Capture the cell that displays the provided text and extract its [x, y] central coordinate. 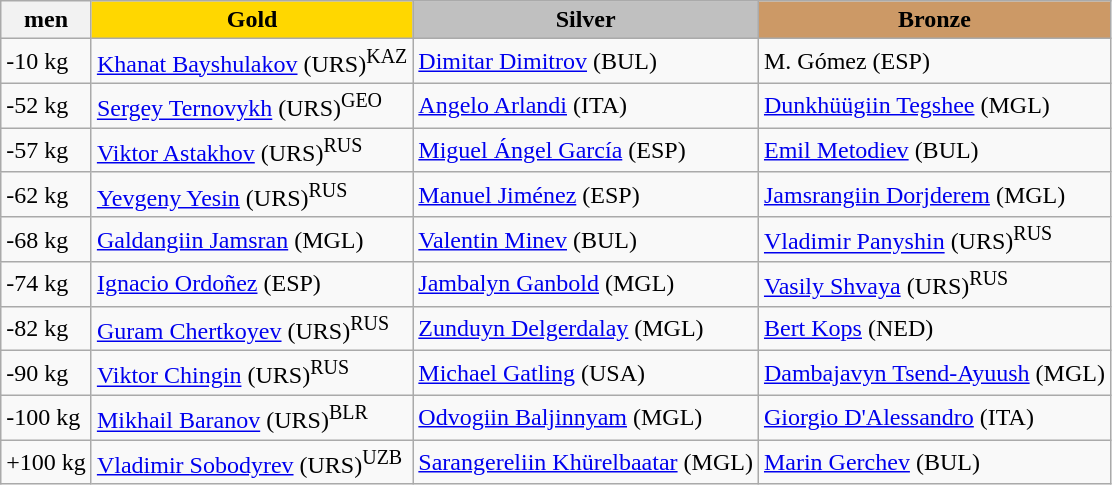
-74 kg [46, 284]
Valentin Minev (BUL) [586, 240]
Jamsrangiin Dorjderem (MGL) [934, 194]
Silver [586, 20]
Yevgeny Yesin (URS)RUS [252, 194]
Angelo Arlandi (ITA) [586, 106]
Miguel Ángel García (ESP) [586, 150]
Giorgio D'Alessandro (ITA) [934, 418]
Bronze [934, 20]
-82 kg [46, 328]
Dunkhüügiin Tegshee (MGL) [934, 106]
Vladimir Panyshin (URS)RUS [934, 240]
Mikhail Baranov (URS)BLR [252, 418]
Manuel Jiménez (ESP) [586, 194]
Gold [252, 20]
Dimitar Dimitrov (BUL) [586, 62]
Vladimir Sobodyrev (URS)UZB [252, 462]
-52 kg [46, 106]
Galdangiin Jamsran (MGL) [252, 240]
Zunduyn Delgerdalay (MGL) [586, 328]
-68 kg [46, 240]
Vasily Shvaya (URS)RUS [934, 284]
Michael Gatling (USA) [586, 374]
+100 kg [46, 462]
men [46, 20]
Odvogiin Baljinnyam (MGL) [586, 418]
Khanat Bayshulakov (URS)KAZ [252, 62]
Marin Gerchev (BUL) [934, 462]
-57 kg [46, 150]
-100 kg [46, 418]
Sergey Ternovykh (URS)GEO [252, 106]
Ignacio Ordoñez (ESP) [252, 284]
Jambalyn Ganbold (MGL) [586, 284]
Sarangereliin Khürelbaatar (MGL) [586, 462]
Emil Metodiev (BUL) [934, 150]
-62 kg [46, 194]
Dambajavyn Tsend-Ayuush (MGL) [934, 374]
M. Gómez (ESP) [934, 62]
Bert Kops (NED) [934, 328]
Viktor Astakhov (URS)RUS [252, 150]
-10 kg [46, 62]
-90 kg [46, 374]
Viktor Chingin (URS)RUS [252, 374]
Guram Chertkoyev (URS)RUS [252, 328]
